Search for the cell housing the specified text and yield its [X, Y] center coordinate. 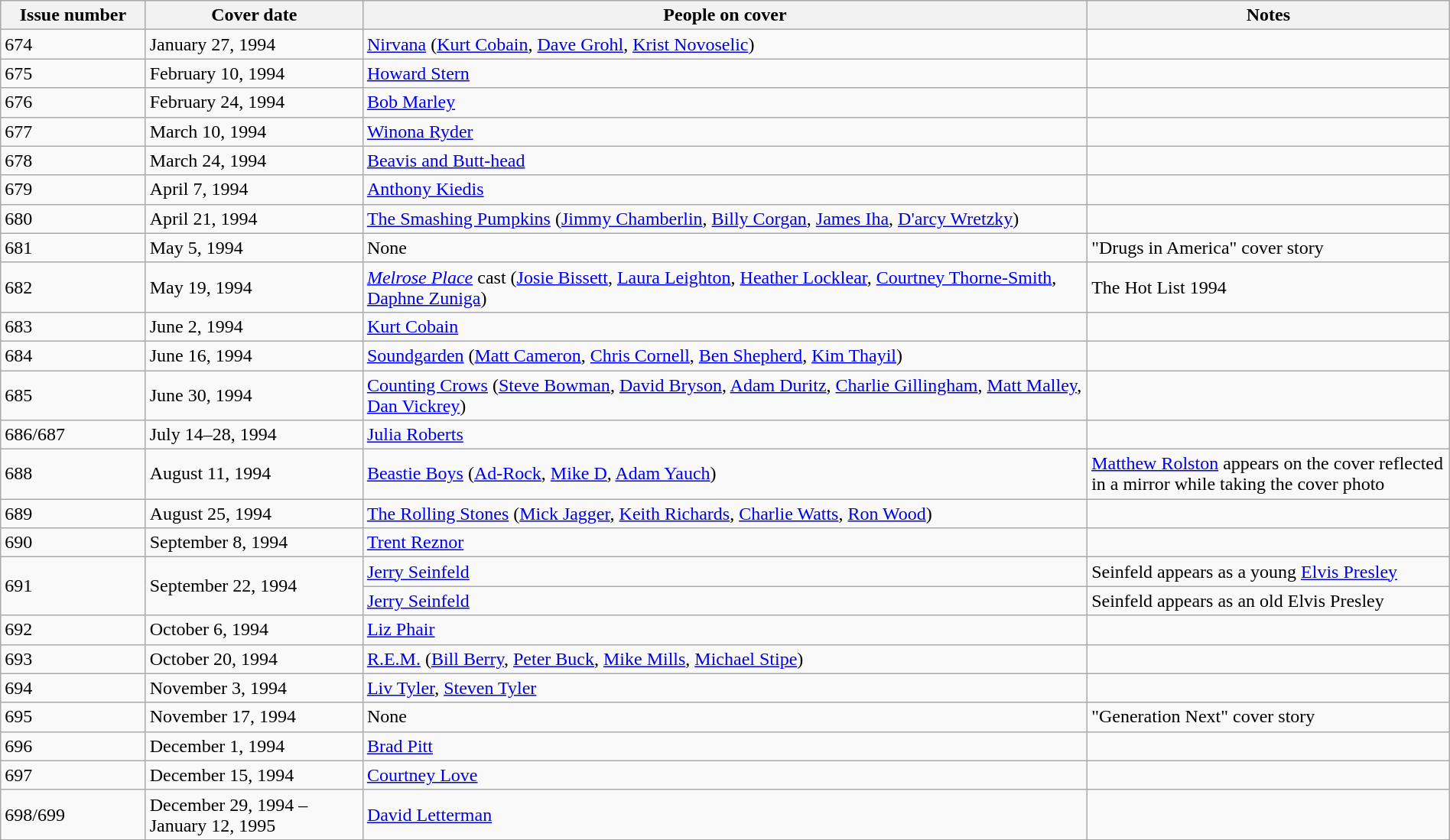
November 17, 1994 [254, 717]
689 [73, 514]
Brad Pitt [725, 746]
Notes [1269, 15]
December 29, 1994 – January 12, 1995 [254, 815]
David Letterman [725, 815]
R.E.M. (Bill Berry, Peter Buck, Mike Mills, Michael Stipe) [725, 659]
Cover date [254, 15]
683 [73, 326]
695 [73, 717]
686/687 [73, 435]
February 10, 1994 [254, 73]
Anthony Kiedis [725, 190]
682 [73, 287]
690 [73, 543]
July 14–28, 1994 [254, 435]
Howard Stern [725, 73]
696 [73, 746]
Seinfeld appears as an old Elvis Presley [1269, 601]
Courtney Love [725, 775]
675 [73, 73]
Bob Marley [725, 102]
Seinfeld appears as a young Elvis Presley [1269, 572]
693 [73, 659]
February 24, 1994 [254, 102]
April 21, 1994 [254, 219]
September 8, 1994 [254, 543]
August 11, 1994 [254, 474]
March 10, 1994 [254, 131]
The Hot List 1994 [1269, 287]
694 [73, 688]
June 16, 1994 [254, 355]
June 30, 1994 [254, 394]
People on cover [725, 15]
680 [73, 219]
"Drugs in America" cover story [1269, 248]
684 [73, 355]
The Rolling Stones (Mick Jagger, Keith Richards, Charlie Watts, Ron Wood) [725, 514]
Nirvana (Kurt Cobain, Dave Grohl, Krist Novoselic) [725, 44]
688 [73, 474]
May 19, 1994 [254, 287]
Matthew Rolston appears on the cover reflected in a mirror while taking the cover photo [1269, 474]
674 [73, 44]
Melrose Place cast (Josie Bissett, Laura Leighton, Heather Locklear, Courtney Thorne-Smith, Daphne Zuniga) [725, 287]
September 22, 1994 [254, 586]
Beavis and Butt-head [725, 161]
Issue number [73, 15]
The Smashing Pumpkins (Jimmy Chamberlin, Billy Corgan, James Iha, D'arcy Wretzky) [725, 219]
692 [73, 630]
Beastie Boys (Ad-Rock, Mike D, Adam Yauch) [725, 474]
June 2, 1994 [254, 326]
May 5, 1994 [254, 248]
697 [73, 775]
681 [73, 248]
677 [73, 131]
678 [73, 161]
August 25, 1994 [254, 514]
685 [73, 394]
January 27, 1994 [254, 44]
Liz Phair [725, 630]
Kurt Cobain [725, 326]
Soundgarden (Matt Cameron, Chris Cornell, Ben Shepherd, Kim Thayil) [725, 355]
Counting Crows (Steve Bowman, David Bryson, Adam Duritz, Charlie Gillingham, Matt Malley, Dan Vickrey) [725, 394]
698/699 [73, 815]
676 [73, 102]
679 [73, 190]
"Generation Next" cover story [1269, 717]
December 1, 1994 [254, 746]
Julia Roberts [725, 435]
March 24, 1994 [254, 161]
Winona Ryder [725, 131]
April 7, 1994 [254, 190]
691 [73, 586]
October 20, 1994 [254, 659]
November 3, 1994 [254, 688]
Trent Reznor [725, 543]
December 15, 1994 [254, 775]
October 6, 1994 [254, 630]
Liv Tyler, Steven Tyler [725, 688]
